Scan for the cell matching the given text and deliver its [x, y] coordinate at center. 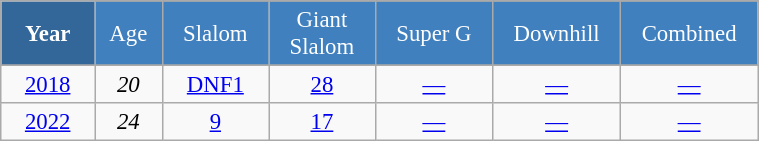
28 [322, 85]
Year [48, 34]
17 [322, 122]
20 [128, 85]
Combined [690, 34]
Downhill [557, 34]
Age [128, 34]
Super G [434, 34]
9 [216, 122]
GiantSlalom [322, 34]
DNF1 [216, 85]
Slalom [216, 34]
24 [128, 122]
2022 [48, 122]
2018 [48, 85]
